Pinpoint the cell where the given text exists, returning its [x, y] midpoint coordinate. 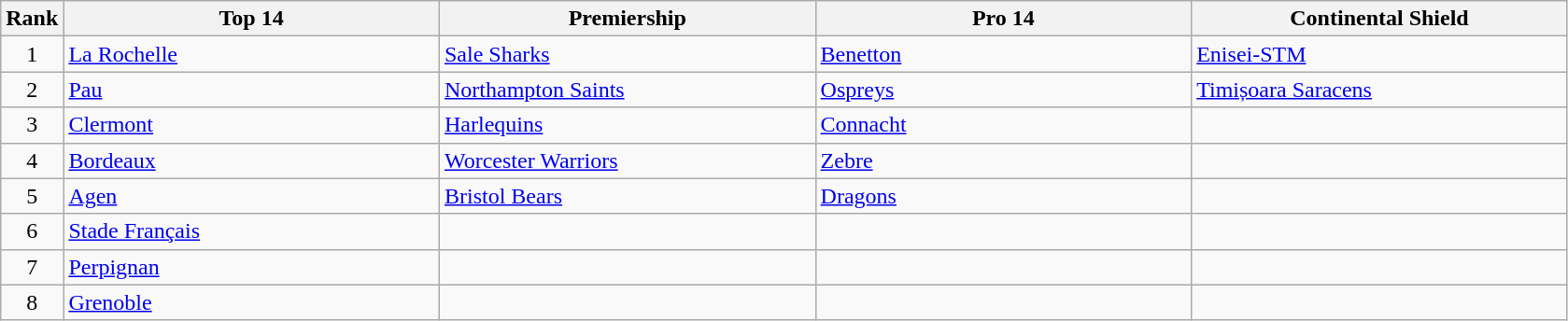
Pau [252, 90]
Grenoble [252, 302]
Top 14 [252, 19]
Bristol Bears [628, 196]
8 [32, 302]
Pro 14 [1003, 19]
Stade Français [252, 231]
Benetton [1003, 54]
6 [32, 231]
3 [32, 125]
Harlequins [628, 125]
Ospreys [1003, 90]
Northampton Saints [628, 90]
5 [32, 196]
La Rochelle [252, 54]
2 [32, 90]
Dragons [1003, 196]
Rank [32, 19]
Clermont [252, 125]
4 [32, 160]
Bordeaux [252, 160]
Timișoara Saracens [1380, 90]
Premiership [628, 19]
Sale Sharks [628, 54]
Connacht [1003, 125]
7 [32, 267]
Agen [252, 196]
Enisei-STM [1380, 54]
Continental Shield [1380, 19]
1 [32, 54]
Worcester Warriors [628, 160]
Perpignan [252, 267]
Zebre [1003, 160]
